Identify which cell holds the provided text, then report its [x, y] central coordinate. 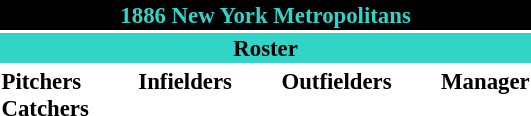
1886 New York Metropolitans [266, 15]
Roster [266, 48]
